Scan for the cell matching the given text and deliver its [x, y] coordinate at center. 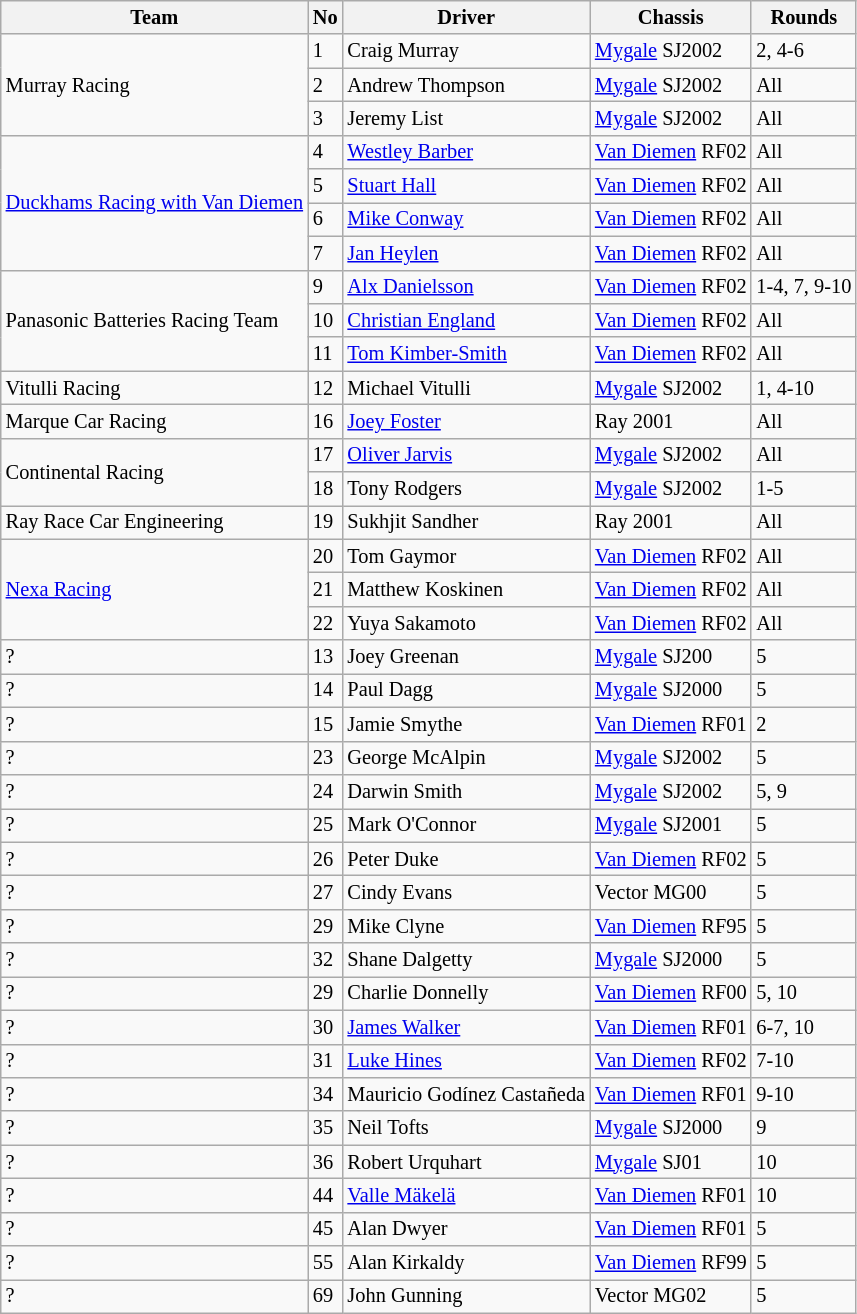
6 [326, 219]
1-5 [804, 489]
Tom Gaymor [466, 556]
11 [326, 354]
7-10 [804, 1061]
Driver [466, 17]
17 [326, 455]
34 [326, 1094]
16 [326, 421]
Stuart Hall [466, 186]
18 [326, 489]
30 [326, 1027]
Luke Hines [466, 1061]
22 [326, 623]
35 [326, 1128]
Paul Dagg [466, 690]
45 [326, 1229]
15 [326, 724]
25 [326, 825]
1 [326, 51]
Joey Greenan [466, 657]
5, 10 [804, 993]
69 [326, 1296]
Mark O'Connor [466, 825]
Peter Duke [466, 859]
Jeremy List [466, 118]
32 [326, 960]
Alx Danielsson [466, 287]
Mike Conway [466, 219]
23 [326, 758]
Joey Foster [466, 421]
Van Diemen RF00 [670, 993]
2, 4-6 [804, 51]
3 [326, 118]
Ray Race Car Engineering [154, 522]
Andrew Thompson [466, 85]
No [326, 17]
Marque Car Racing [154, 421]
9-10 [804, 1094]
Nexa Racing [154, 590]
Jamie Smythe [466, 724]
31 [326, 1061]
36 [326, 1162]
Vitulli Racing [154, 388]
Valle Mäkelä [466, 1195]
13 [326, 657]
Mike Clyne [466, 926]
Chassis [670, 17]
6-7, 10 [804, 1027]
Christian England [466, 320]
Team [154, 17]
Sukhjit Sandher [466, 522]
Mygale SJ2001 [670, 825]
Westley Barber [466, 152]
19 [326, 522]
21 [326, 589]
Craig Murray [466, 51]
Tom Kimber-Smith [466, 354]
Alan Dwyer [466, 1229]
Van Diemen RF99 [670, 1263]
Murray Racing [154, 84]
Mauricio Godínez Castañeda [466, 1094]
Michael Vitulli [466, 388]
55 [326, 1263]
John Gunning [466, 1296]
1, 4-10 [804, 388]
Tony Rodgers [466, 489]
Neil Tofts [466, 1128]
26 [326, 859]
Darwin Smith [466, 791]
12 [326, 388]
Alan Kirkaldy [466, 1263]
Robert Urquhart [466, 1162]
1-4, 7, 9-10 [804, 287]
Vector MG00 [670, 892]
James Walker [466, 1027]
Mygale SJ200 [670, 657]
Vector MG02 [670, 1296]
Matthew Koskinen [466, 589]
4 [326, 152]
Duckhams Racing with Van Diemen [154, 202]
Panasonic Batteries Racing Team [154, 320]
Shane Dalgetty [466, 960]
Mygale SJ01 [670, 1162]
5, 9 [804, 791]
Van Diemen RF95 [670, 926]
Continental Racing [154, 472]
44 [326, 1195]
Charlie Donnelly [466, 993]
20 [326, 556]
Oliver Jarvis [466, 455]
14 [326, 690]
7 [326, 253]
27 [326, 892]
Jan Heylen [466, 253]
Yuya Sakamoto [466, 623]
Cindy Evans [466, 892]
George McAlpin [466, 758]
Rounds [804, 17]
24 [326, 791]
